Return the [x, y] coordinate for the center point of the cell that contains the specified text.  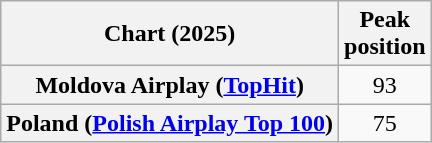
Peakposition [385, 34]
Poland (Polish Airplay Top 100) [170, 123]
Moldova Airplay (TopHit) [170, 85]
Chart (2025) [170, 34]
93 [385, 85]
75 [385, 123]
